Locate the cell with the specified text and output its (x, y) center coordinate. 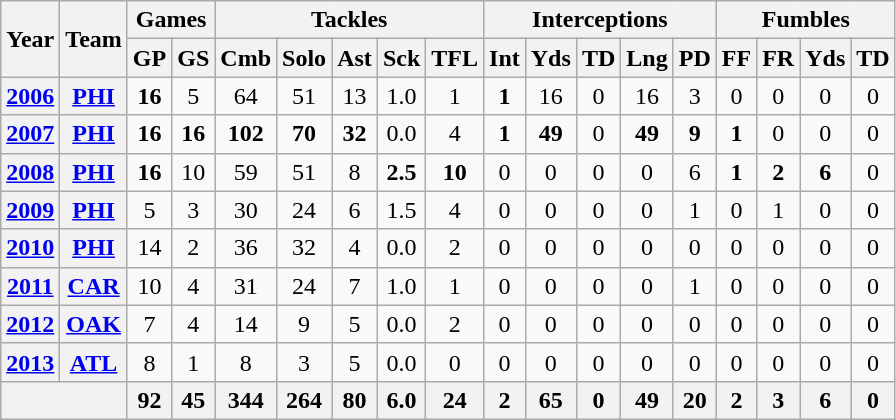
2010 (30, 248)
GP (149, 58)
70 (304, 134)
Lng (647, 58)
65 (550, 400)
Int (505, 58)
92 (149, 400)
GS (194, 58)
Year (30, 39)
PD (694, 58)
30 (246, 210)
FR (778, 58)
6.0 (401, 400)
2009 (30, 210)
31 (246, 286)
2012 (30, 324)
Fumbles (806, 20)
102 (246, 134)
Sck (401, 58)
2007 (30, 134)
264 (304, 400)
ATL (94, 362)
2006 (30, 96)
TFL (455, 58)
344 (246, 400)
Team (94, 39)
45 (194, 400)
OAK (94, 324)
2013 (30, 362)
Games (170, 20)
20 (694, 400)
1.5 (401, 210)
64 (246, 96)
Ast (355, 58)
2008 (30, 172)
2011 (30, 286)
Interceptions (600, 20)
Solo (304, 58)
13 (355, 96)
80 (355, 400)
2.5 (401, 172)
FF (736, 58)
59 (246, 172)
Tackles (350, 20)
Cmb (246, 58)
36 (246, 248)
CAR (94, 286)
